Detect which cell encompasses the target text, then output its [X, Y] center coordinate. 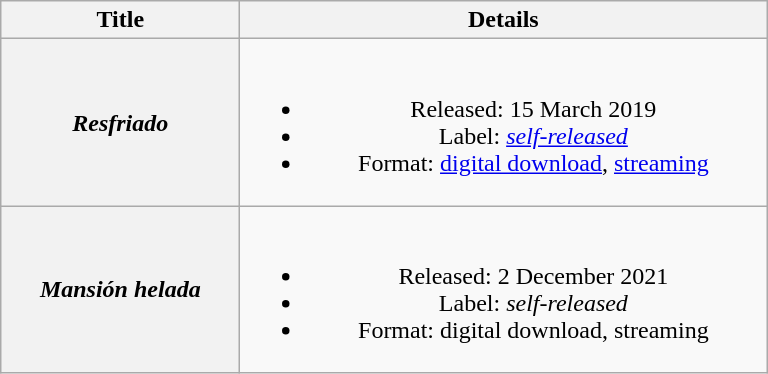
Details [504, 20]
Released: 15 March 2019Label: self-releasedFormat: digital download, streaming [504, 122]
Released: 2 December 2021Label: self-releasedFormat: digital download, streaming [504, 290]
Title [120, 20]
Mansión helada [120, 290]
Resfriado [120, 122]
